Locate the cell with the specified text and output its [X, Y] center coordinate. 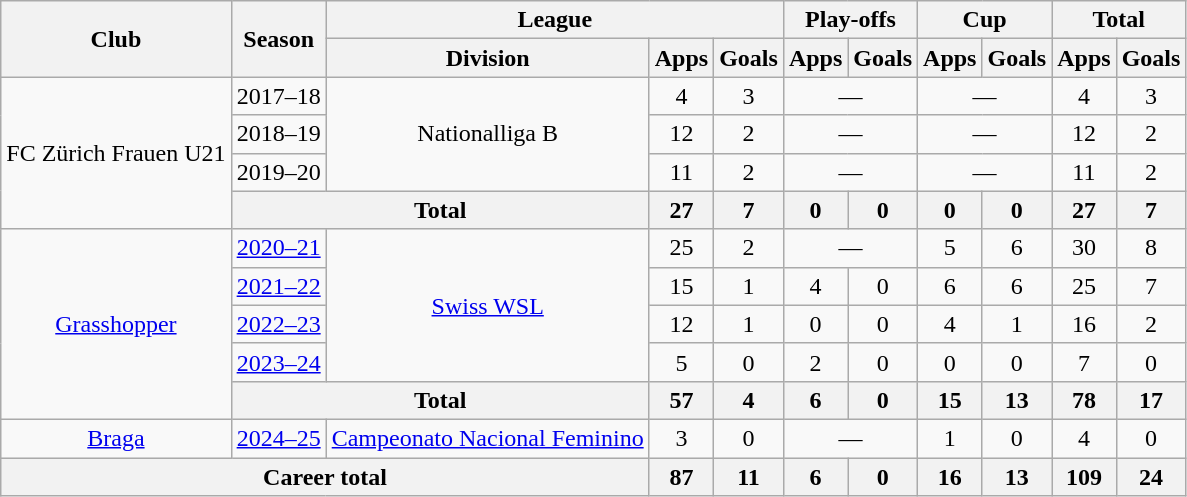
87 [681, 477]
30 [1084, 248]
24 [1151, 477]
Nationalliga B [488, 134]
78 [1084, 400]
2023–24 [278, 362]
2021–22 [278, 286]
2019–20 [278, 172]
2022–23 [278, 324]
Cup [985, 20]
Career total [325, 477]
17 [1151, 400]
Club [116, 39]
Division [488, 58]
Swiss WSL [488, 305]
Season [278, 39]
League [554, 20]
Campeonato Nacional Feminino [488, 438]
Grasshopper [116, 324]
2018–19 [278, 134]
FC Zürich Frauen U21 [116, 153]
2020–21 [278, 248]
8 [1151, 248]
57 [681, 400]
Braga [116, 438]
2024–25 [278, 438]
Play-offs [850, 20]
109 [1084, 477]
2017–18 [278, 96]
